Provide the (x, y) coordinate of the cell's center where the given text is located.  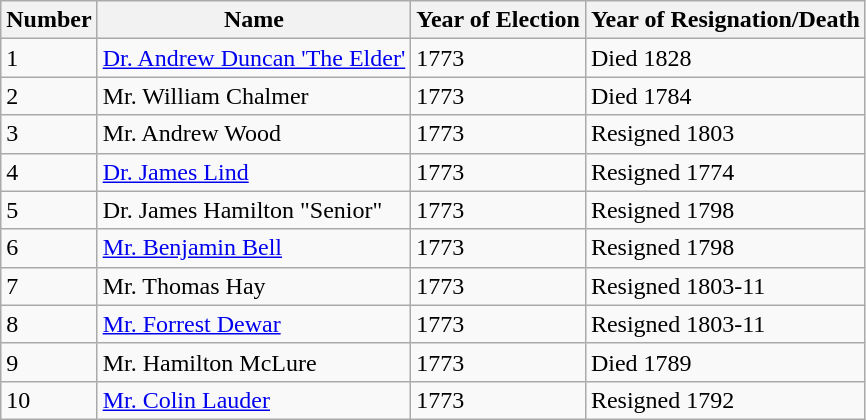
Mr. Colin Lauder (254, 400)
5 (49, 210)
Died 1789 (725, 362)
Dr. Andrew Duncan 'The Elder' (254, 58)
Died 1784 (725, 96)
Resigned 1774 (725, 172)
1 (49, 58)
Year of Election (498, 20)
2 (49, 96)
Name (254, 20)
Mr. Forrest Dewar (254, 324)
Resigned 1792 (725, 400)
Number (49, 20)
Mr. Thomas Hay (254, 286)
Dr. James Hamilton "Senior" (254, 210)
3 (49, 134)
Died 1828 (725, 58)
Dr. James Lind (254, 172)
Year of Resignation/Death (725, 20)
Mr. William Chalmer (254, 96)
Mr. Benjamin Bell (254, 248)
7 (49, 286)
Mr. Hamilton McLure (254, 362)
4 (49, 172)
8 (49, 324)
10 (49, 400)
Mr. Andrew Wood (254, 134)
6 (49, 248)
9 (49, 362)
Resigned 1803 (725, 134)
